Return (X, Y) of the center of cell containing provided text 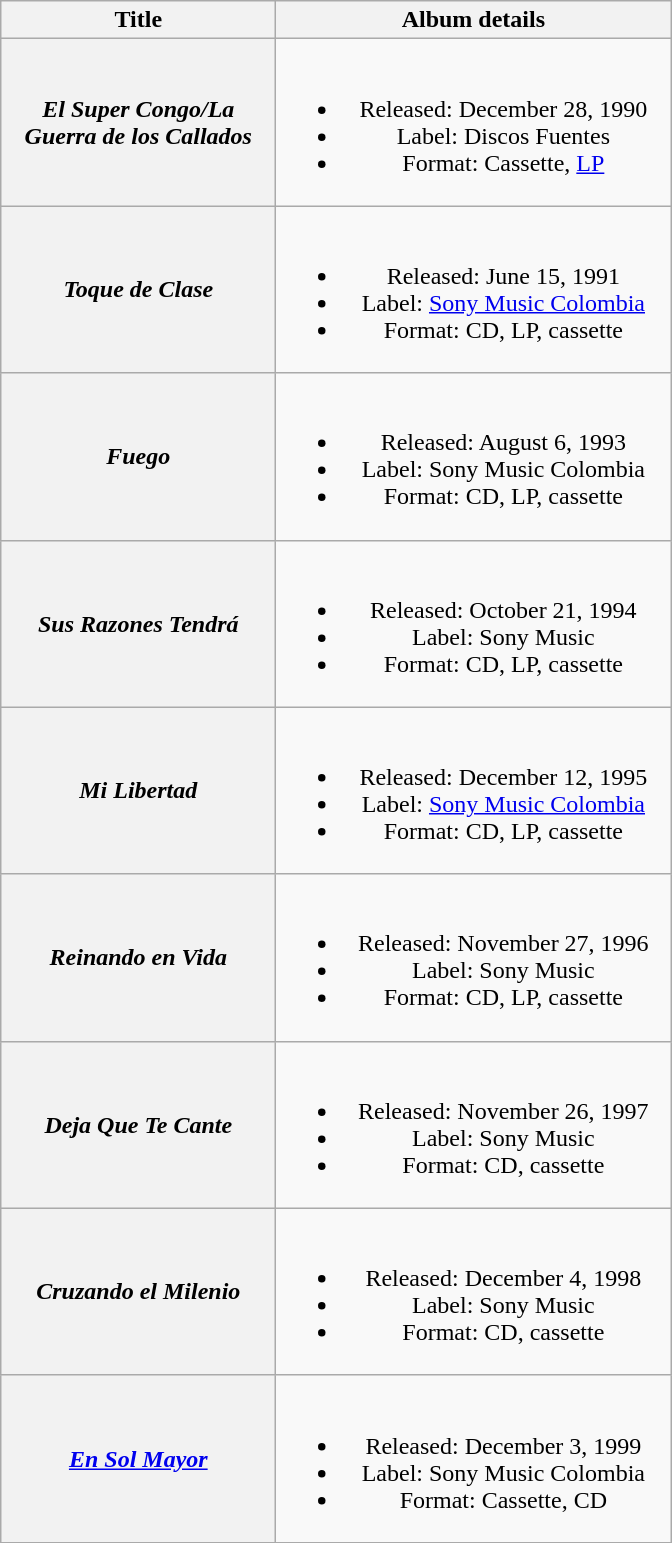
Title (138, 20)
Released: June 15, 1991Label: Sony Music ColombiaFormat: CD, LP, cassette (474, 290)
Released: December 4, 1998Label: Sony MusicFormat: CD, cassette (474, 1292)
Released: August 6, 1993Label: Sony Music ColombiaFormat: CD, LP, cassette (474, 456)
Album details (474, 20)
Mi Libertad (138, 790)
Released: December 28, 1990Label: Discos FuentesFormat: Cassette, LP (474, 122)
Fuego (138, 456)
Released: November 26, 1997Label: Sony MusicFormat: CD, cassette (474, 1124)
Deja Que Te Cante (138, 1124)
Released: October 21, 1994Label: Sony MusicFormat: CD, LP, cassette (474, 624)
Cruzando el Milenio (138, 1292)
El Super Congo/La Guerra de los Callados (138, 122)
Reinando en Vida (138, 958)
En Sol Mayor (138, 1458)
Released: December 12, 1995Label: Sony Music ColombiaFormat: CD, LP, cassette (474, 790)
Released: December 3, 1999Label: Sony Music ColombiaFormat: Cassette, CD (474, 1458)
Released: November 27, 1996Label: Sony MusicFormat: CD, LP, cassette (474, 958)
Toque de Clase (138, 290)
Sus Razones Tendrá (138, 624)
